Determine the (x, y) coordinate at the center of the cell enclosing the given text.  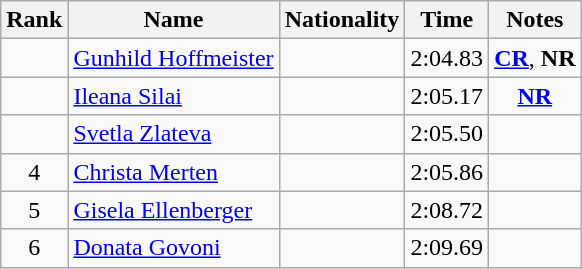
2:05.86 (447, 172)
2:09.69 (447, 248)
6 (34, 248)
Donata Govoni (174, 248)
Nationality (342, 20)
CR, NR (535, 58)
2:05.17 (447, 96)
4 (34, 172)
2:04.83 (447, 58)
Ileana Silai (174, 96)
Name (174, 20)
2:05.50 (447, 134)
Svetla Zlateva (174, 134)
Notes (535, 20)
Rank (34, 20)
NR (535, 96)
Gunhild Hoffmeister (174, 58)
Christa Merten (174, 172)
2:08.72 (447, 210)
Gisela Ellenberger (174, 210)
5 (34, 210)
Time (447, 20)
